Identify which cell holds the provided text, then report its (x, y) central coordinate. 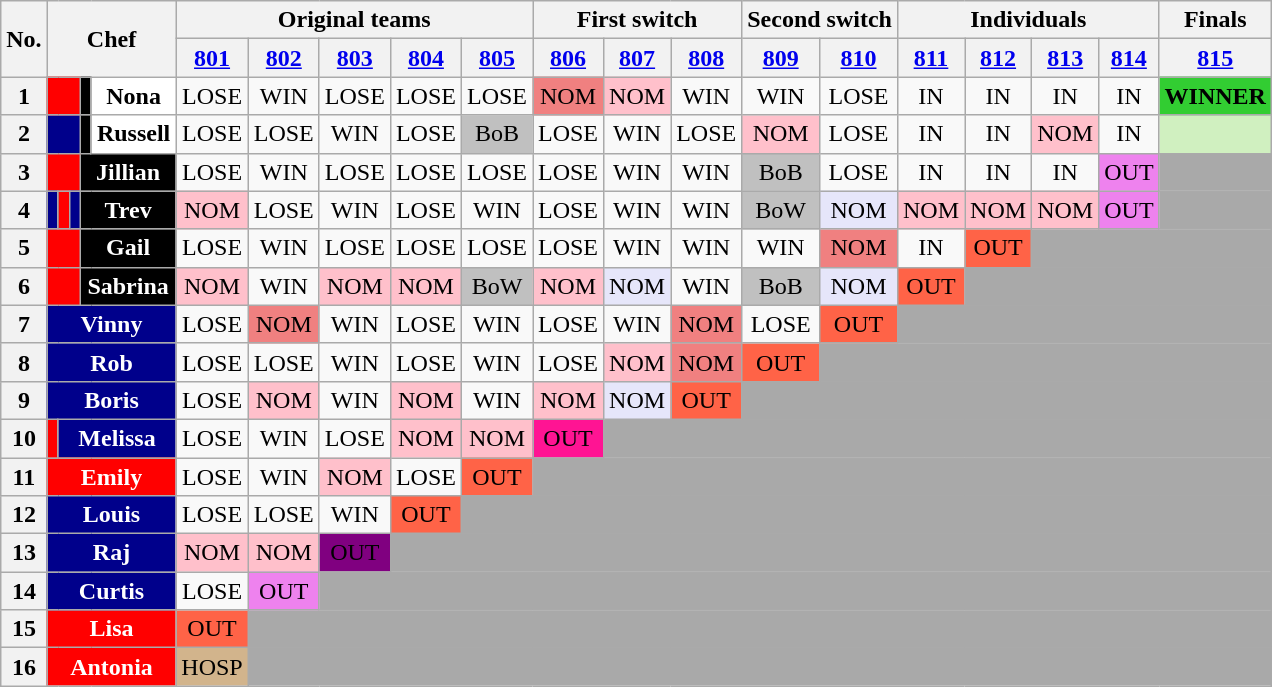
11 (24, 477)
810 (859, 58)
813 (1066, 58)
803 (354, 58)
12 (24, 515)
Chef (112, 39)
809 (781, 58)
5 (24, 248)
804 (426, 58)
Gail (128, 248)
808 (706, 58)
Sabrina (128, 286)
Russell (133, 134)
6 (24, 286)
Nona (133, 96)
15 (24, 629)
14 (24, 591)
807 (638, 58)
3 (24, 172)
802 (284, 58)
Melissa (117, 438)
805 (496, 58)
No. (24, 39)
Vinny (112, 324)
Raj (112, 553)
814 (1129, 58)
Boris (112, 400)
811 (930, 58)
Curtis (112, 591)
2 (24, 134)
Louis (112, 515)
Jillian (128, 172)
10 (24, 438)
16 (24, 667)
7 (24, 324)
4 (24, 210)
806 (568, 58)
1 (24, 96)
Emily (112, 477)
Antonia (112, 667)
Original teams (354, 20)
Trev (128, 210)
801 (212, 58)
13 (24, 553)
HOSP (212, 667)
Lisa (112, 629)
WINNER (1215, 96)
8 (24, 362)
Finals (1215, 20)
Individuals (1028, 20)
812 (998, 58)
Second switch (820, 20)
Rob (112, 362)
815 (1215, 58)
First switch (636, 20)
9 (24, 400)
